Extract the [X, Y] coordinate from the center of the cell holding the provided text.  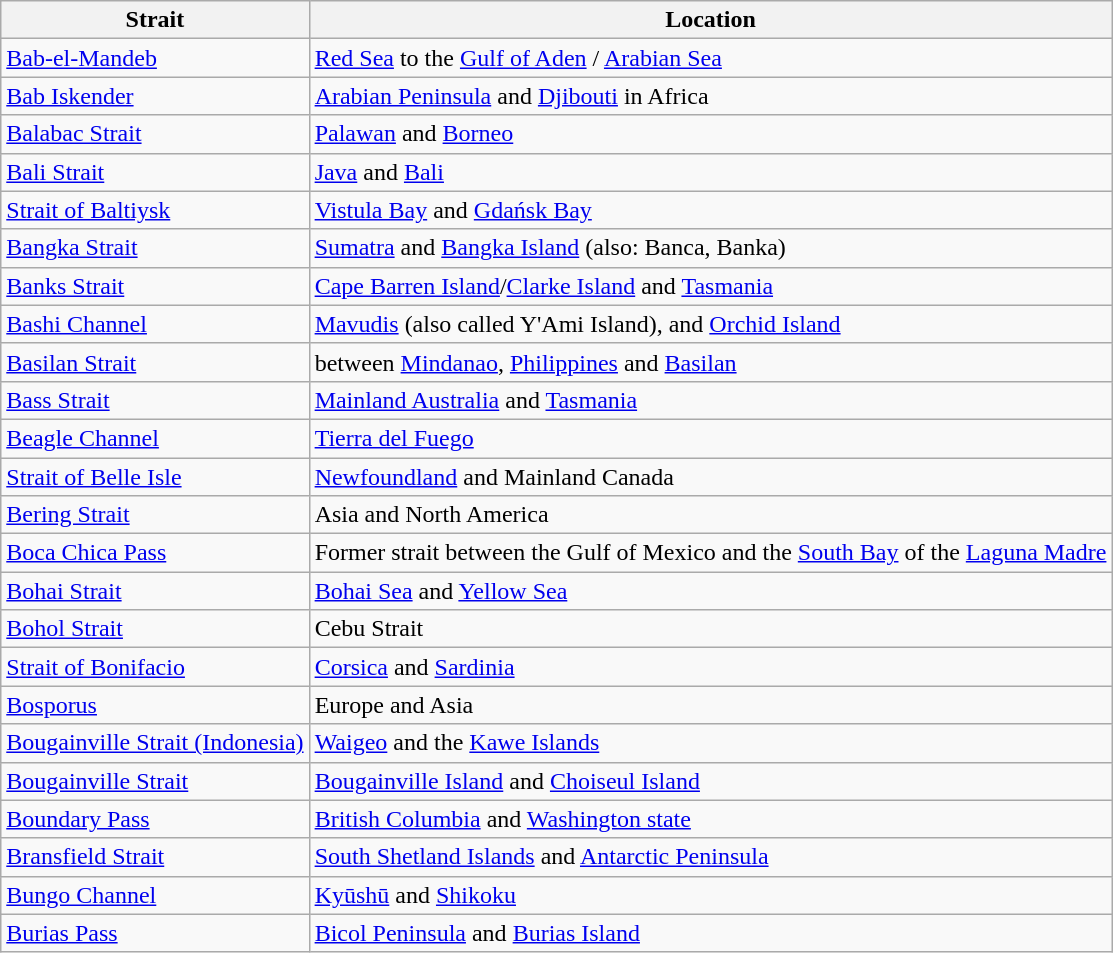
British Columbia and Washington state [710, 819]
Vistula Bay and Gdańsk Bay [710, 210]
Beagle Channel [155, 438]
Bass Strait [155, 400]
Mainland Australia and Tasmania [710, 400]
Newfoundland and Mainland Canada [710, 477]
Tierra del Fuego [710, 438]
Strait of Belle Isle [155, 477]
Bosporus [155, 705]
Burias Pass [155, 933]
Bohol Strait [155, 629]
Kyūshū and Shikoku [710, 895]
Bransfield Strait [155, 857]
Bohai Strait [155, 591]
Europe and Asia [710, 705]
Boundary Pass [155, 819]
Corsica and Sardinia [710, 667]
Strait of Baltiysk [155, 210]
Bashi Channel [155, 324]
Former strait between the Gulf of Mexico and the South Bay of the Laguna Madre [710, 553]
Sumatra and Bangka Island (also: Banca, Banka) [710, 248]
Waigeo and the Kawe Islands [710, 743]
Basilan Strait [155, 362]
Arabian Peninsula and Djibouti in Africa [710, 96]
Bungo Channel [155, 895]
between Mindanao, Philippines and Basilan [710, 362]
Banks Strait [155, 286]
Red Sea to the Gulf of Aden / Arabian Sea [710, 58]
Palawan and Borneo [710, 134]
Bougainville Strait [155, 781]
Bougainville Island and Choiseul Island [710, 781]
Bangka Strait [155, 248]
Bohai Sea and Yellow Sea [710, 591]
Balabac Strait [155, 134]
Bab-el-Mandeb [155, 58]
Mavudis (also called Y'Ami Island), and Orchid Island [710, 324]
Bab Iskender [155, 96]
Bicol Peninsula and Burias Island [710, 933]
Bali Strait [155, 172]
Boca Chica Pass [155, 553]
Java and Bali [710, 172]
South Shetland Islands and Antarctic Peninsula [710, 857]
Strait [155, 20]
Bougainville Strait (Indonesia) [155, 743]
Asia and North America [710, 515]
Cebu Strait [710, 629]
Cape Barren Island/Clarke Island and Tasmania [710, 286]
Location [710, 20]
Strait of Bonifacio [155, 667]
Bering Strait [155, 515]
